Identify which cell holds the provided text, then report its (X, Y) central coordinate. 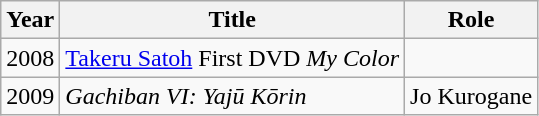
Role (472, 20)
Takeru Satoh First DVD My Color (232, 58)
Title (232, 20)
Jo Kurogane (472, 96)
2009 (30, 96)
Year (30, 20)
2008 (30, 58)
Gachiban VI: Yajū Kōrin (232, 96)
